Pinpoint the cell where the given text exists, returning its [x, y] midpoint coordinate. 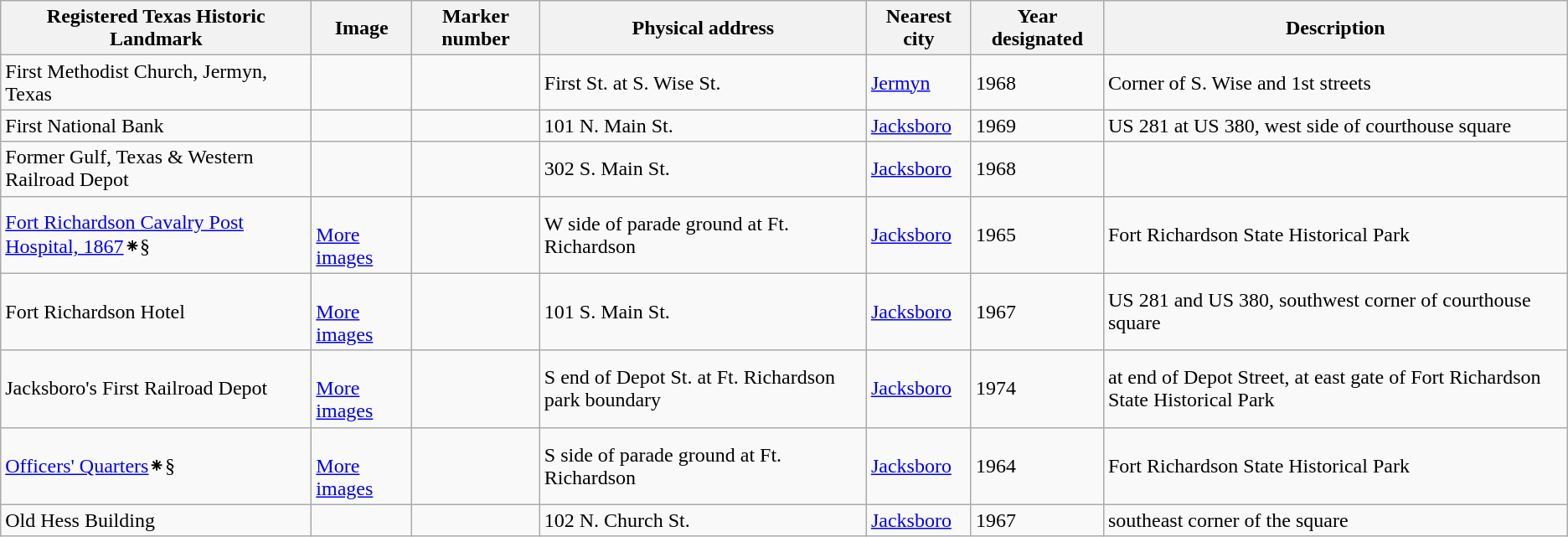
Fort Richardson Cavalry Post Hospital, 1867⁕§ [156, 235]
US 281 and US 380, southwest corner of courthouse square [1335, 312]
southeast corner of the square [1335, 520]
102 N. Church St. [703, 520]
1964 [1037, 466]
at end of Depot Street, at east gate of Fort Richardson State Historical Park [1335, 389]
302 S. Main St. [703, 169]
First St. at S. Wise St. [703, 82]
Nearest city [918, 28]
Registered Texas Historic Landmark [156, 28]
Corner of S. Wise and 1st streets [1335, 82]
Fort Richardson Hotel [156, 312]
Image [362, 28]
Jermyn [918, 82]
W side of parade ground at Ft. Richardson [703, 235]
First National Bank [156, 126]
101 N. Main St. [703, 126]
101 S. Main St. [703, 312]
S side of parade ground at Ft. Richardson [703, 466]
Physical address [703, 28]
Jacksboro's First Railroad Depot [156, 389]
Description [1335, 28]
Year designated [1037, 28]
Former Gulf, Texas & Western Railroad Depot [156, 169]
Old Hess Building [156, 520]
1969 [1037, 126]
Officers' Quarters⁕§ [156, 466]
S end of Depot St. at Ft. Richardson park boundary [703, 389]
1974 [1037, 389]
1965 [1037, 235]
First Methodist Church, Jermyn, Texas [156, 82]
US 281 at US 380, west side of courthouse square [1335, 126]
Marker number [476, 28]
